Identify which cell holds the provided text, then report its (x, y) central coordinate. 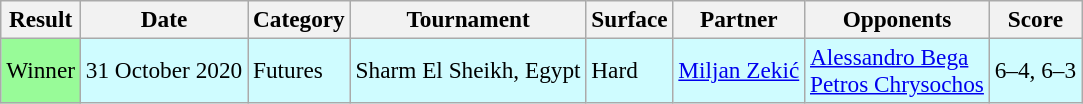
Surface (630, 19)
Tournament (468, 19)
Miljan Zekić (739, 70)
Partner (739, 19)
Alessandro Bega Petros Chrysochos (898, 70)
Result (41, 19)
6–4, 6–3 (1035, 70)
Futures (300, 70)
Category (300, 19)
Date (164, 19)
Sharm El Sheikh, Egypt (468, 70)
Opponents (898, 19)
Score (1035, 19)
Hard (630, 70)
Winner (41, 70)
31 October 2020 (164, 70)
